Pinpoint the cell where the given text exists, returning its [x, y] midpoint coordinate. 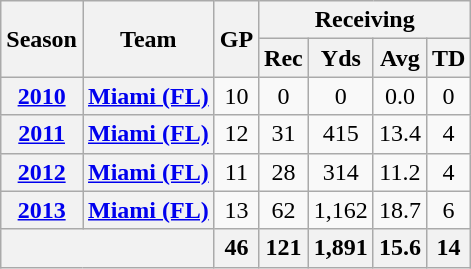
28 [284, 172]
14 [448, 248]
Receiving [365, 20]
Avg [400, 58]
11 [236, 172]
314 [340, 172]
415 [340, 134]
Rec [284, 58]
Season [42, 39]
46 [236, 248]
18.7 [400, 210]
Team [148, 39]
62 [284, 210]
2010 [42, 96]
12 [236, 134]
GP [236, 39]
TD [448, 58]
2012 [42, 172]
0.0 [400, 96]
15.6 [400, 248]
121 [284, 248]
31 [284, 134]
2011 [42, 134]
13.4 [400, 134]
1,162 [340, 210]
1,891 [340, 248]
10 [236, 96]
6 [448, 210]
2013 [42, 210]
Yds [340, 58]
11.2 [400, 172]
13 [236, 210]
